Locate the cell with the specified text and output its [X, Y] center coordinate. 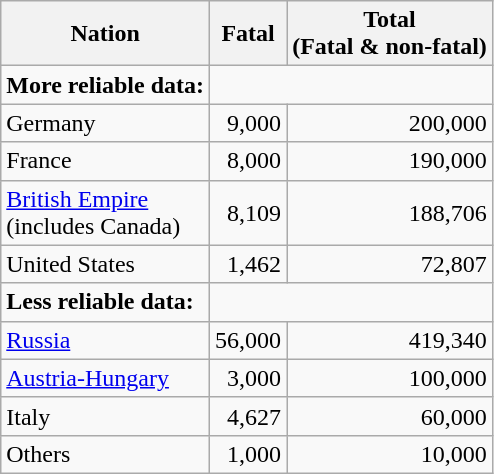
Total (Fatal & non-fatal) [390, 34]
1,000 [248, 454]
3,000 [248, 378]
4,627 [248, 416]
Fatal [248, 34]
Less reliable data: [106, 302]
Germany [106, 123]
8,109 [248, 212]
Italy [106, 416]
Russia [106, 340]
1,462 [248, 264]
More reliable data: [106, 85]
8,000 [248, 161]
British Empire (includes Canada) [106, 212]
100,000 [390, 378]
72,807 [390, 264]
Austria-Hungary [106, 378]
419,340 [390, 340]
10,000 [390, 454]
188,706 [390, 212]
Others [106, 454]
Nation [106, 34]
France [106, 161]
200,000 [390, 123]
190,000 [390, 161]
9,000 [248, 123]
United States [106, 264]
60,000 [390, 416]
56,000 [248, 340]
